Return (x, y) of the center of cell containing provided text 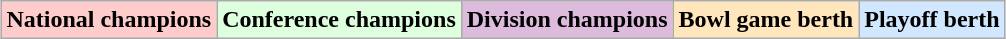
Bowl game berth (766, 20)
National champions (109, 20)
Conference champions (340, 20)
Playoff berth (932, 20)
Division champions (567, 20)
